Extract the [x, y] coordinate from the center of the cell holding the provided text.  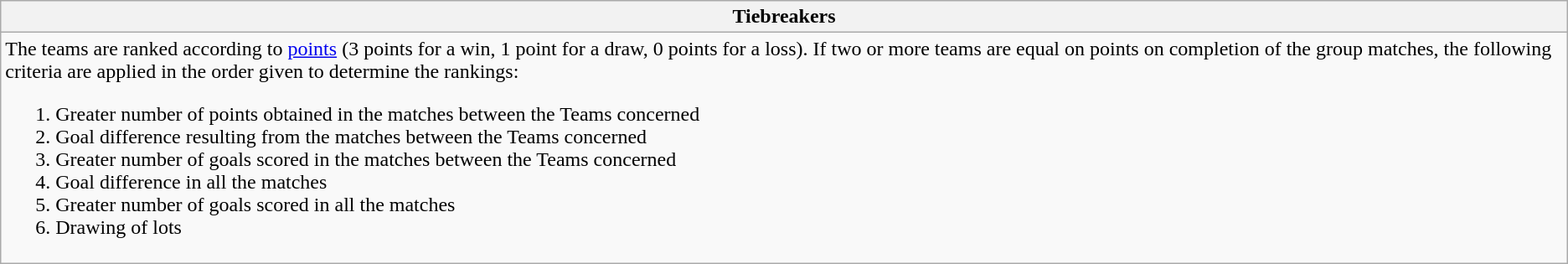
Tiebreakers [784, 17]
